Extract the [x, y] coordinate from the center of the cell holding the provided text.  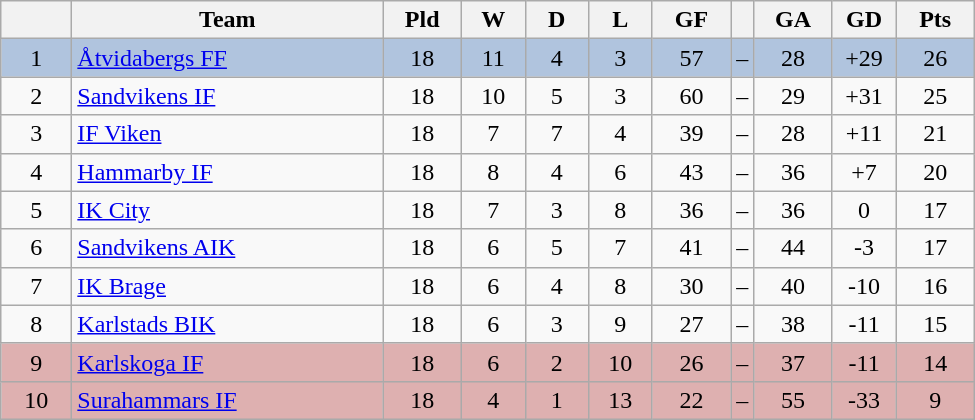
GA [794, 20]
W [493, 20]
Pld [422, 20]
Hammarby IF [228, 172]
0 [864, 210]
+7 [864, 172]
57 [692, 58]
+11 [864, 134]
38 [794, 324]
IK Brage [228, 286]
+29 [864, 58]
-3 [864, 248]
25 [936, 96]
15 [936, 324]
41 [692, 248]
29 [794, 96]
IF Viken [228, 134]
D [557, 20]
20 [936, 172]
IK City [228, 210]
GF [692, 20]
44 [794, 248]
Team [228, 20]
Sandvikens IF [228, 96]
60 [692, 96]
L [621, 20]
43 [692, 172]
Karlskoga IF [228, 362]
+31 [864, 96]
39 [692, 134]
27 [692, 324]
Pts [936, 20]
30 [692, 286]
21 [936, 134]
Åtvidabergs FF [228, 58]
-10 [864, 286]
Surahammars IF [228, 400]
Sandvikens AIK [228, 248]
40 [794, 286]
Karlstads BIK [228, 324]
GD [864, 20]
37 [794, 362]
22 [692, 400]
-33 [864, 400]
13 [621, 400]
14 [936, 362]
55 [794, 400]
11 [493, 58]
16 [936, 286]
